Determine the [X, Y] coordinate at the center of the cell enclosing the given text.  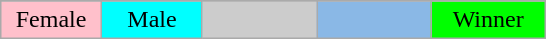
Male [152, 20]
Female [52, 20]
Winner [488, 20]
